Identify which cell holds the provided text, then report its [x, y] central coordinate. 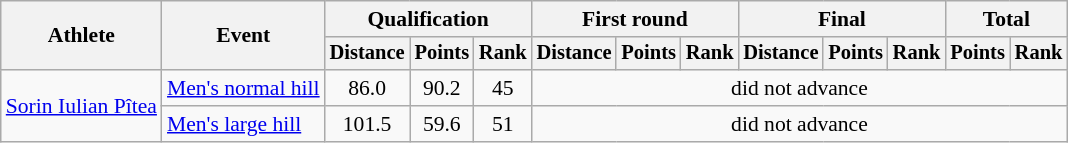
Sorin Iulian Pîtea [82, 106]
Total [1006, 19]
45 [503, 88]
Men's normal hill [244, 88]
86.0 [368, 88]
Men's large hill [244, 124]
Event [244, 36]
51 [503, 124]
101.5 [368, 124]
Final [842, 19]
Qualification [428, 19]
90.2 [442, 88]
Athlete [82, 36]
59.6 [442, 124]
First round [636, 19]
